Return the [x, y] coordinate for the center point of the cell that contains the specified text.  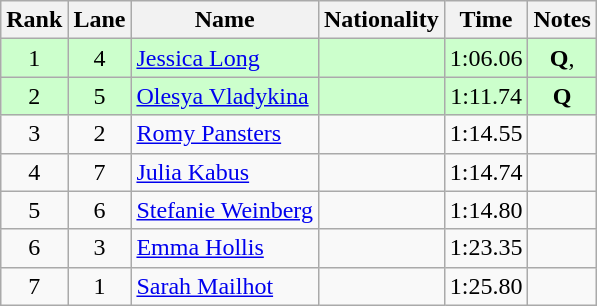
Olesya Vladykina [225, 96]
Lane [100, 20]
Stefanie Weinberg [225, 210]
Emma Hollis [225, 248]
Julia Kabus [225, 172]
Romy Pansters [225, 134]
Q, [562, 58]
1:23.35 [486, 248]
1:06.06 [486, 58]
1:14.74 [486, 172]
1:25.80 [486, 286]
1:11.74 [486, 96]
Jessica Long [225, 58]
1:14.55 [486, 134]
Name [225, 20]
Sarah Mailhot [225, 286]
Q [562, 96]
Nationality [381, 20]
Rank [34, 20]
1:14.80 [486, 210]
Notes [562, 20]
Time [486, 20]
